From the cell containing the given text, extract its center point as [X, Y] coordinate. 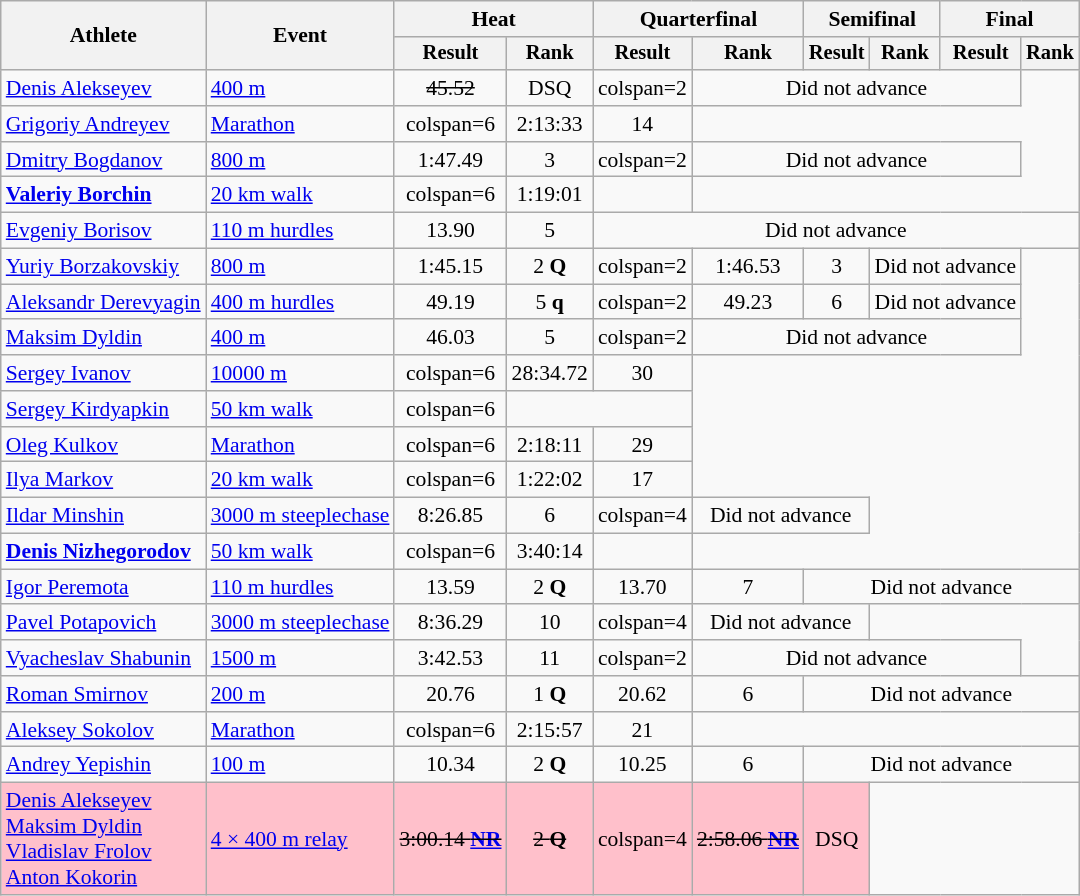
3:42.53 [450, 658]
Ilya Markov [104, 480]
Aleksandr Derevyagin [104, 302]
1500 m [300, 658]
Evgeniy Borisov [104, 231]
Pavel Potapovich [104, 623]
20.76 [450, 694]
2:58.06 NR [748, 839]
Heat [493, 19]
10 [550, 623]
Yuriy Borzakovskiy [104, 267]
30 [642, 373]
3:00.14 NR [450, 839]
2:18:11 [550, 445]
1:19:01 [550, 195]
Final [1009, 19]
Event [300, 36]
10.34 [450, 765]
13.59 [450, 587]
Dmitry Bogdanov [104, 160]
49.19 [450, 302]
Athlete [104, 36]
Andrey Yepishin [104, 765]
8:26.85 [450, 516]
100 m [300, 765]
4 × 400 m relay [300, 839]
Igor Peremota [104, 587]
Valeriy Borchin [104, 195]
Denis AlekseyevMaksim DyldinVladislav FrolovAnton Kokorin [104, 839]
1:45.15 [450, 267]
Quarterfinal [698, 19]
Denis Nizhegorodov [104, 552]
20.62 [642, 694]
Roman Smirnov [104, 694]
Denis Alekseyev [104, 88]
5 q [550, 302]
10.25 [642, 765]
11 [550, 658]
1:46.53 [748, 267]
Sergey Kirdyapkin [104, 409]
13.70 [642, 587]
2:15:57 [550, 730]
Vyacheslav Shabunin [104, 658]
3:40:14 [550, 552]
10000 m [300, 373]
7 [748, 587]
1 Q [550, 694]
Aleksey Sokolov [104, 730]
Ildar Minshin [104, 516]
Oleg Kulkov [104, 445]
14 [642, 124]
Grigoriy Andreyev [104, 124]
21 [642, 730]
13.90 [450, 231]
49.23 [748, 302]
28:34.72 [550, 373]
17 [642, 480]
Sergey Ivanov [104, 373]
Maksim Dyldin [104, 338]
46.03 [450, 338]
1:47.49 [450, 160]
200 m [300, 694]
29 [642, 445]
1:22:02 [550, 480]
400 m hurdles [300, 302]
45.52 [450, 88]
Semifinal [872, 19]
8:36.29 [450, 623]
2:13:33 [550, 124]
